Locate the cell with the specified text and output its (x, y) center coordinate. 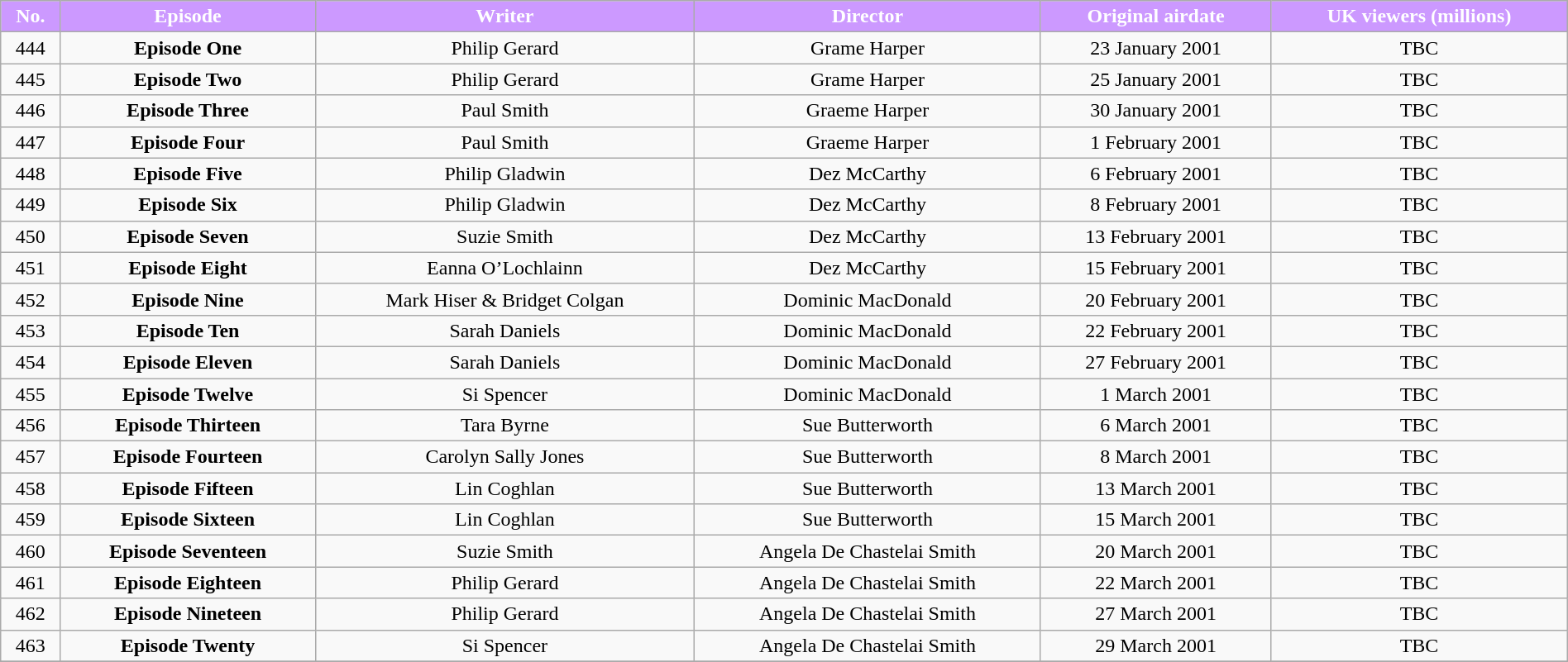
20 March 2001 (1156, 551)
Episode Four (188, 142)
22 February 2001 (1156, 331)
Episode Six (188, 205)
Episode (188, 17)
23 January 2001 (1156, 48)
13 February 2001 (1156, 236)
1 February 2001 (1156, 142)
Episode Ten (188, 331)
461 (31, 583)
Episode Twenty (188, 645)
Tara Byrne (504, 426)
462 (31, 614)
Episode Thirteen (188, 426)
Episode Fifteen (188, 488)
449 (31, 205)
Writer (504, 17)
451 (31, 268)
27 February 2001 (1156, 362)
Episode Eight (188, 268)
Carolyn Sally Jones (504, 457)
Episode Nineteen (188, 614)
456 (31, 426)
448 (31, 174)
22 March 2001 (1156, 583)
30 January 2001 (1156, 111)
25 January 2001 (1156, 79)
Episode Five (188, 174)
463 (31, 645)
447 (31, 142)
Eanna O’Lochlainn (504, 268)
Episode Seven (188, 236)
Episode Seventeen (188, 551)
445 (31, 79)
Episode Fourteen (188, 457)
457 (31, 457)
Episode Eighteen (188, 583)
15 March 2001 (1156, 520)
Original airdate (1156, 17)
Episode Three (188, 111)
Episode Nine (188, 299)
458 (31, 488)
455 (31, 394)
6 February 2001 (1156, 174)
450 (31, 236)
453 (31, 331)
No. (31, 17)
Episode Eleven (188, 362)
454 (31, 362)
460 (31, 551)
Episode Two (188, 79)
20 February 2001 (1156, 299)
444 (31, 48)
13 March 2001 (1156, 488)
Director (868, 17)
446 (31, 111)
Episode One (188, 48)
8 March 2001 (1156, 457)
8 February 2001 (1156, 205)
15 February 2001 (1156, 268)
452 (31, 299)
Mark Hiser & Bridget Colgan (504, 299)
Episode Sixteen (188, 520)
Episode Twelve (188, 394)
UK viewers (millions) (1419, 17)
1 March 2001 (1156, 394)
27 March 2001 (1156, 614)
29 March 2001 (1156, 645)
6 March 2001 (1156, 426)
459 (31, 520)
